Detect which cell encompasses the target text, then output its (X, Y) center coordinate. 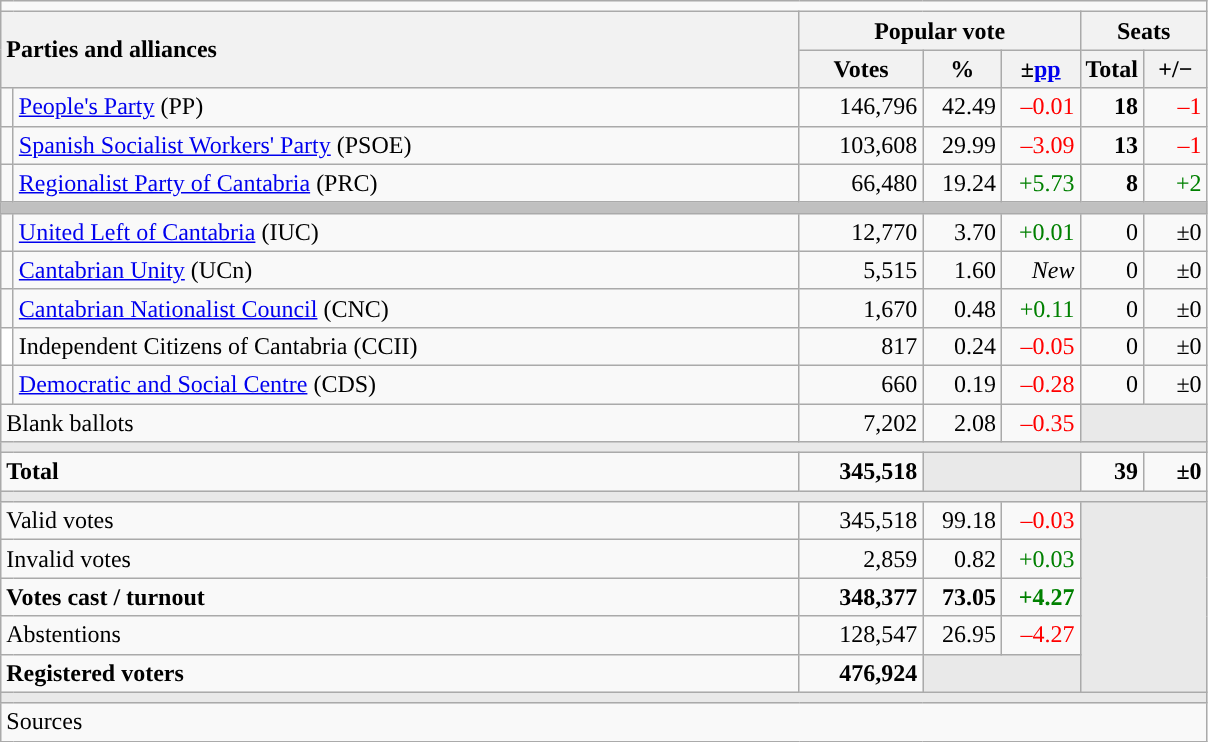
Valid votes (400, 521)
0.19 (962, 384)
8 (1112, 183)
0.82 (962, 559)
Democratic and Social Centre (CDS) (406, 384)
128,547 (861, 635)
+0.11 (1040, 308)
+5.73 (1040, 183)
103,608 (861, 145)
Seats (1144, 31)
1.60 (962, 270)
13 (1112, 145)
–0.05 (1040, 346)
% (962, 69)
±pp (1040, 69)
Cantabrian Nationalist Council (CNC) (406, 308)
42.49 (962, 107)
New (1040, 270)
2.08 (962, 423)
660 (861, 384)
12,770 (861, 232)
–4.27 (1040, 635)
United Left of Cantabria (IUC) (406, 232)
29.99 (962, 145)
73.05 (962, 597)
Invalid votes (400, 559)
0.24 (962, 346)
Parties and alliances (400, 50)
Abstentions (400, 635)
18 (1112, 107)
146,796 (861, 107)
Votes cast / turnout (400, 597)
–0.01 (1040, 107)
7,202 (861, 423)
–3.09 (1040, 145)
Cantabrian Unity (UCn) (406, 270)
Regionalist Party of Cantabria (PRC) (406, 183)
Popular vote (940, 31)
0.48 (962, 308)
66,480 (861, 183)
19.24 (962, 183)
39 (1112, 472)
1,670 (861, 308)
348,377 (861, 597)
99.18 (962, 521)
Independent Citizens of Cantabria (CCII) (406, 346)
Votes (861, 69)
Sources (604, 722)
5,515 (861, 270)
2,859 (861, 559)
+/− (1176, 69)
Registered voters (400, 673)
476,924 (861, 673)
People's Party (PP) (406, 107)
817 (861, 346)
+0.03 (1040, 559)
+0.01 (1040, 232)
–0.35 (1040, 423)
–0.28 (1040, 384)
Spanish Socialist Workers' Party (PSOE) (406, 145)
26.95 (962, 635)
–0.03 (1040, 521)
3.70 (962, 232)
+4.27 (1040, 597)
Blank ballots (400, 423)
+2 (1176, 183)
